Provide the (X, Y) coordinate of the cell's center where the given text is located.  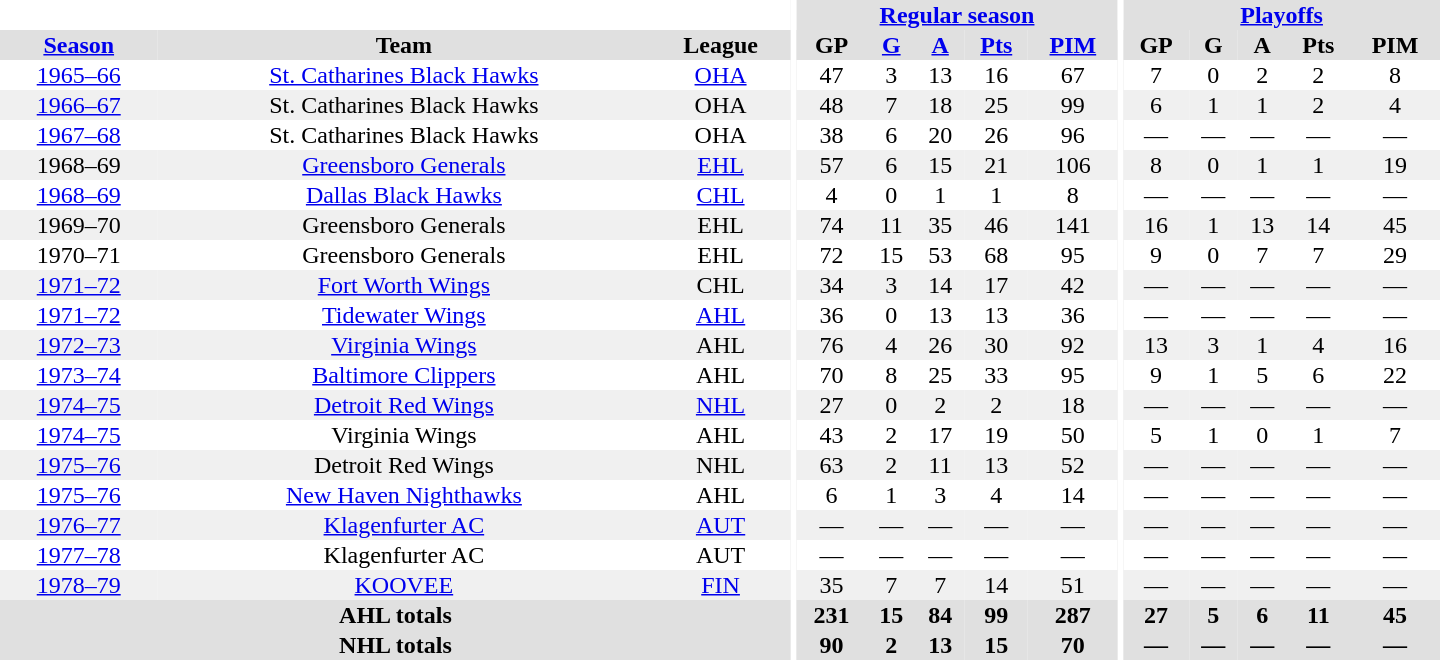
New Haven Nighthawks (404, 495)
90 (832, 645)
76 (832, 345)
47 (832, 75)
Baltimore Clippers (404, 375)
29 (1395, 255)
43 (832, 435)
38 (832, 135)
1978–79 (78, 585)
1972–73 (78, 345)
FIN (720, 585)
68 (996, 255)
KOOVEE (404, 585)
Fort Worth Wings (404, 285)
63 (832, 465)
1973–74 (78, 375)
Regular season (957, 15)
46 (996, 225)
Season (78, 45)
92 (1073, 345)
League (720, 45)
1970–71 (78, 255)
22 (1395, 375)
74 (832, 225)
20 (940, 135)
Playoffs (1282, 15)
1966–67 (78, 105)
67 (1073, 75)
Tidewater Wings (404, 315)
33 (996, 375)
72 (832, 255)
141 (1073, 225)
84 (940, 615)
21 (996, 165)
1965–66 (78, 75)
106 (1073, 165)
53 (940, 255)
42 (1073, 285)
50 (1073, 435)
57 (832, 165)
52 (1073, 465)
1977–78 (78, 555)
231 (832, 615)
1969–70 (78, 225)
287 (1073, 615)
Dallas Black Hawks (404, 195)
1967–68 (78, 135)
96 (1073, 135)
AHL totals (396, 615)
Team (404, 45)
NHL totals (396, 645)
51 (1073, 585)
48 (832, 105)
30 (996, 345)
34 (832, 285)
1976–77 (78, 525)
